Return the (x, y) coordinate for the center point of the cell that contains the specified text.  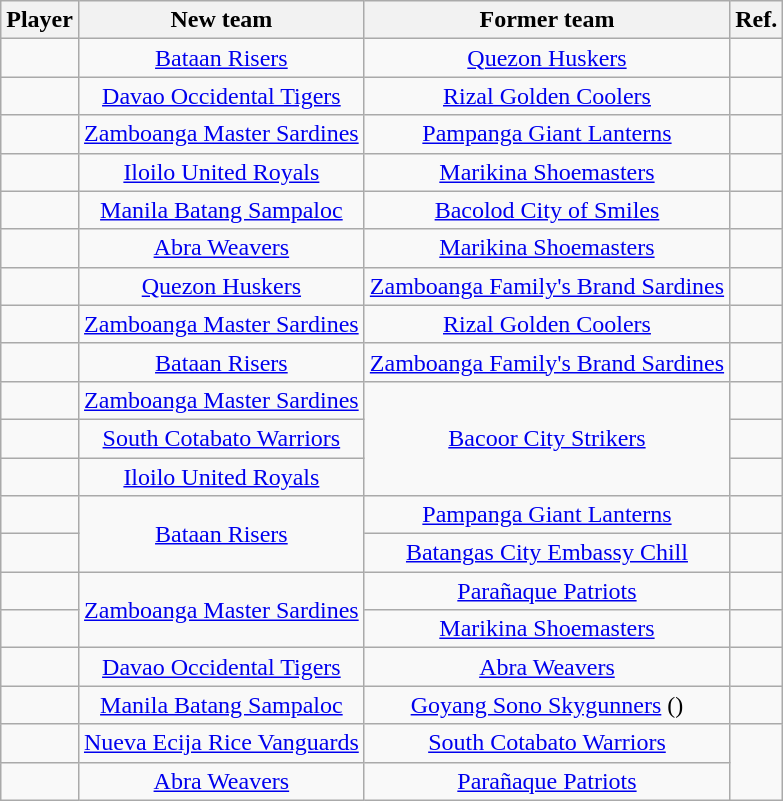
Batangas City Embassy Chill (546, 553)
Player (40, 20)
Bacoor City Strikers (546, 438)
New team (221, 20)
Ref. (756, 20)
Nueva Ecija Rice Vanguards (221, 743)
Bacolod City of Smiles (546, 210)
Former team (546, 20)
Goyang Sono Skygunners () (546, 705)
